Locate the cell with the specified text and output its (x, y) center coordinate. 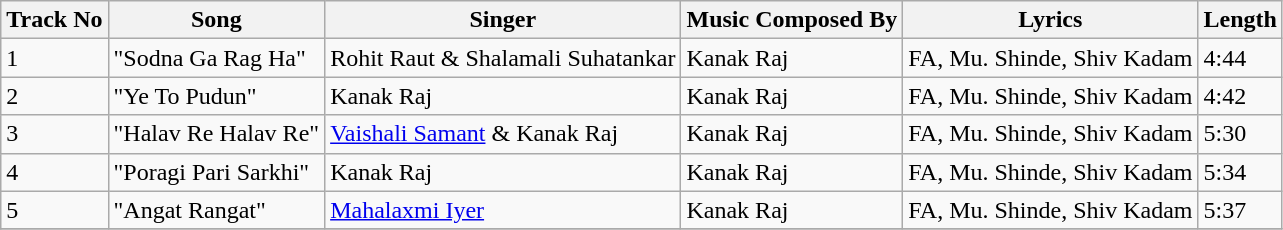
5:34 (1240, 172)
Lyrics (1050, 20)
4 (54, 172)
Song (216, 20)
1 (54, 58)
Singer (503, 20)
Rohit Raut & Shalamali Suhatankar (503, 58)
4:42 (1240, 96)
3 (54, 134)
2 (54, 96)
"Halav Re Halav Re" (216, 134)
Mahalaxmi Iyer (503, 210)
5 (54, 210)
Track No (54, 20)
"Poragi Pari Sarkhi" (216, 172)
4:44 (1240, 58)
Vaishali Samant & Kanak Raj (503, 134)
Length (1240, 20)
"Sodna Ga Rag Ha" (216, 58)
5:30 (1240, 134)
"Ye To Pudun" (216, 96)
"Angat Rangat" (216, 210)
Music Composed By (792, 20)
5:37 (1240, 210)
